From the cell containing the given text, extract its center point as [X, Y] coordinate. 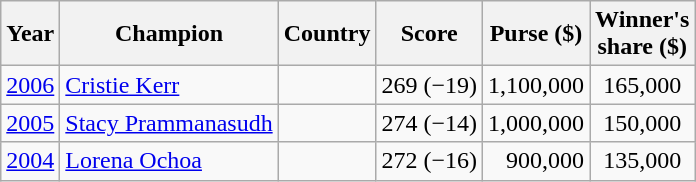
Score [430, 34]
Country [327, 34]
150,000 [642, 123]
Winner'sshare ($) [642, 34]
272 (−16) [430, 161]
Cristie Kerr [169, 85]
274 (−14) [430, 123]
2005 [30, 123]
Year [30, 34]
1,100,000 [536, 85]
Stacy Prammanasudh [169, 123]
2004 [30, 161]
Lorena Ochoa [169, 161]
Purse ($) [536, 34]
269 (−19) [430, 85]
2006 [30, 85]
900,000 [536, 161]
Champion [169, 34]
1,000,000 [536, 123]
165,000 [642, 85]
135,000 [642, 161]
